Extract the (x, y) coordinate from the center of the cell holding the provided text.  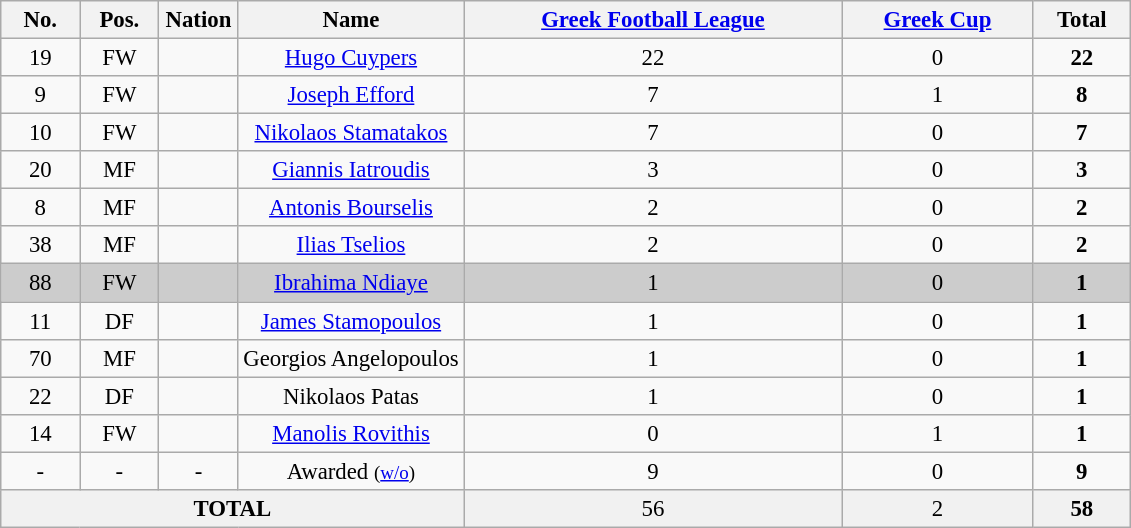
Joseph Efford (351, 95)
56 (653, 509)
Nikolaos Patas (351, 396)
10 (40, 133)
No. (40, 20)
Ibrahima Ndiaye (351, 283)
Total (1082, 20)
14 (40, 433)
TOTAL (232, 509)
Giannis Iatroudis (351, 170)
Greek Cup (938, 20)
Greek Football League (653, 20)
James Stamopoulos (351, 321)
88 (40, 283)
11 (40, 321)
Ilias Tselios (351, 245)
Manolis Rovithis (351, 433)
Hugo Cuypers (351, 58)
Pos. (120, 20)
58 (1082, 509)
Nikolaos Stamatakos (351, 133)
20 (40, 170)
19 (40, 58)
38 (40, 245)
Georgios Angelopoulos (351, 358)
Name (351, 20)
Antonis Bourselis (351, 208)
70 (40, 358)
Awarded (w/o) (351, 471)
Nation (198, 20)
